Return [x, y] of the center of cell containing provided text 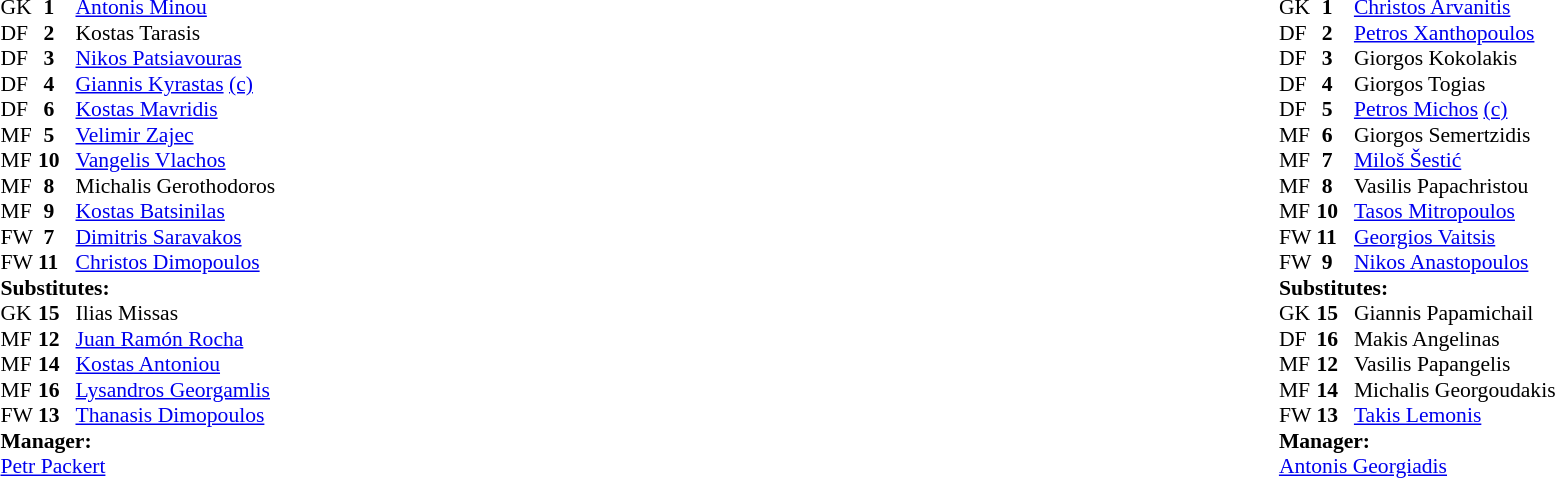
Kostas Mavridis [176, 109]
Kostas Batsinilas [176, 211]
Kostas Antoniou [176, 365]
Nikos Patsiavouras [176, 59]
Manager: [138, 441]
Michalis Gerothodoros [176, 186]
Vangelis Vlachos [176, 161]
Velimir Zajec [176, 135]
Substitutes: [138, 288]
Giannis Kyrastas (c) [176, 84]
Lysandros Georgamlis [176, 390]
Kostas Tarasis [176, 33]
Ilias Missas [176, 313]
Christos Dimopoulos [176, 263]
Thanasis Dimopoulos [176, 415]
Juan Ramón Rocha [176, 339]
Dimitris Saravakos [176, 237]
